Find where the given text appears and provide that cell's center as [X, Y] coordinate. 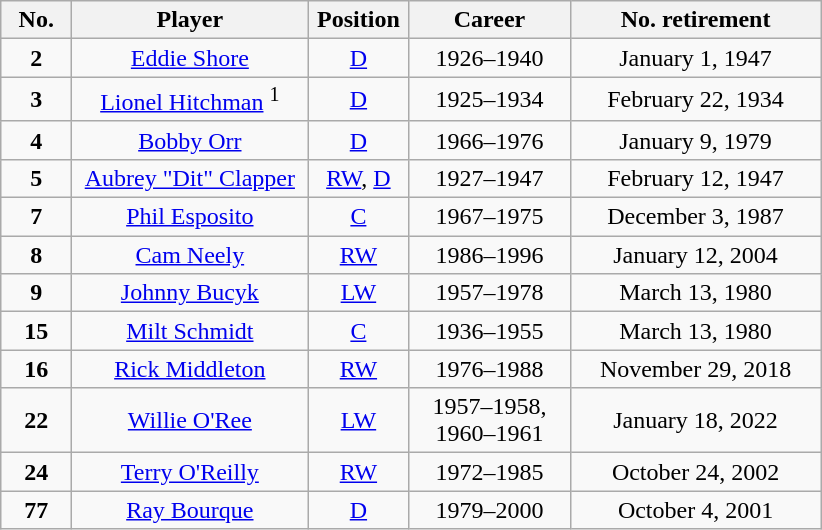
Player [190, 20]
Lionel Hitchman 1 [190, 100]
Milt Schmidt [190, 331]
8 [36, 255]
1957–1958, 1960–1961 [490, 420]
January 9, 1979 [696, 140]
2 [36, 58]
Eddie Shore [190, 58]
October 4, 2001 [696, 510]
Position [358, 20]
1979–2000 [490, 510]
1925–1934 [490, 100]
4 [36, 140]
February 22, 1934 [696, 100]
RW, D [358, 178]
1986–1996 [490, 255]
3 [36, 100]
15 [36, 331]
Johnny Bucyk [190, 293]
Rick Middleton [190, 369]
1972–1985 [490, 472]
January 1, 1947 [696, 58]
Career [490, 20]
January 18, 2022 [696, 420]
No. retirement [696, 20]
16 [36, 369]
Terry O'Reilly [190, 472]
December 3, 1987 [696, 217]
November 29, 2018 [696, 369]
No. [36, 20]
Bobby Orr [190, 140]
24 [36, 472]
Cam Neely [190, 255]
7 [36, 217]
5 [36, 178]
1936–1955 [490, 331]
1927–1947 [490, 178]
Aubrey "Dit" Clapper [190, 178]
9 [36, 293]
October 24, 2002 [696, 472]
1957–1978 [490, 293]
1966–1976 [490, 140]
77 [36, 510]
February 12, 1947 [696, 178]
1976–1988 [490, 369]
22 [36, 420]
Willie O'Ree [190, 420]
Ray Bourque [190, 510]
1967–1975 [490, 217]
1926–1940 [490, 58]
January 12, 2004 [696, 255]
Phil Esposito [190, 217]
